From the cell containing the given text, extract its center point as (X, Y) coordinate. 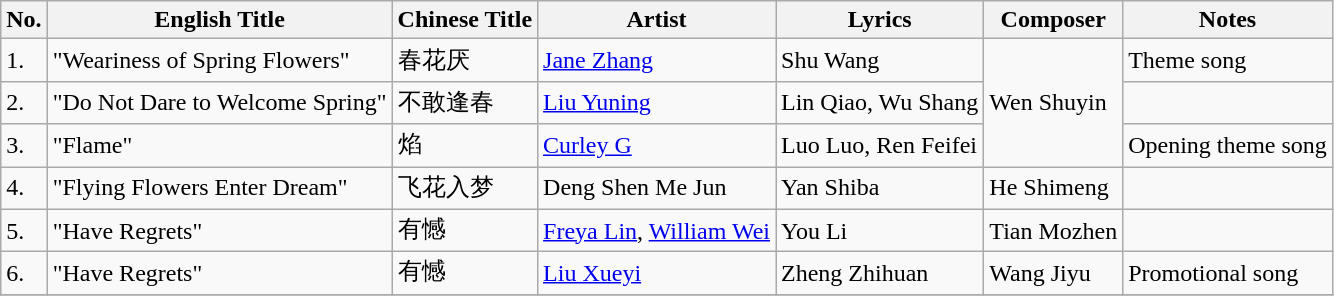
Tian Mozhen (1054, 230)
6. (24, 274)
He Shimeng (1054, 188)
Yan Shiba (880, 188)
Shu Wang (880, 60)
Liu Yuning (657, 102)
Composer (1054, 20)
"Flame" (220, 146)
You Li (880, 230)
Artist (657, 20)
No. (24, 20)
2. (24, 102)
Freya Lin, William Wei (657, 230)
"Weariness of Spring Flowers" (220, 60)
Curley G (657, 146)
3. (24, 146)
Notes (1228, 20)
Lyrics (880, 20)
Lin Qiao, Wu Shang (880, 102)
"Do Not Dare to Welcome Spring" (220, 102)
5. (24, 230)
Opening theme song (1228, 146)
Chinese Title (465, 20)
Promotional song (1228, 274)
Luo Luo, Ren Feifei (880, 146)
焰 (465, 146)
Zheng Zhihuan (880, 274)
Liu Xueyi (657, 274)
Deng Shen Me Jun (657, 188)
不敢逢春 (465, 102)
English Title (220, 20)
1. (24, 60)
4. (24, 188)
Theme song (1228, 60)
飞花入梦 (465, 188)
Wen Shuyin (1054, 103)
Jane Zhang (657, 60)
Wang Jiyu (1054, 274)
春花厌 (465, 60)
"Flying Flowers Enter Dream" (220, 188)
